Locate the cell with the specified text and output its [x, y] center coordinate. 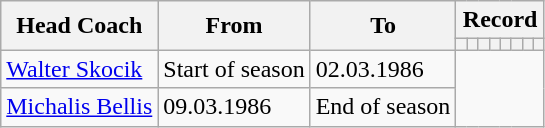
Michalis Bellis [80, 107]
Start of season [234, 69]
Record [500, 20]
End of season [383, 107]
From [234, 26]
09.03.1986 [234, 107]
Head Coach [80, 26]
02.03.1986 [383, 69]
Walter Skocik [80, 69]
To [383, 26]
